Return (X, Y) of the center of cell containing provided text 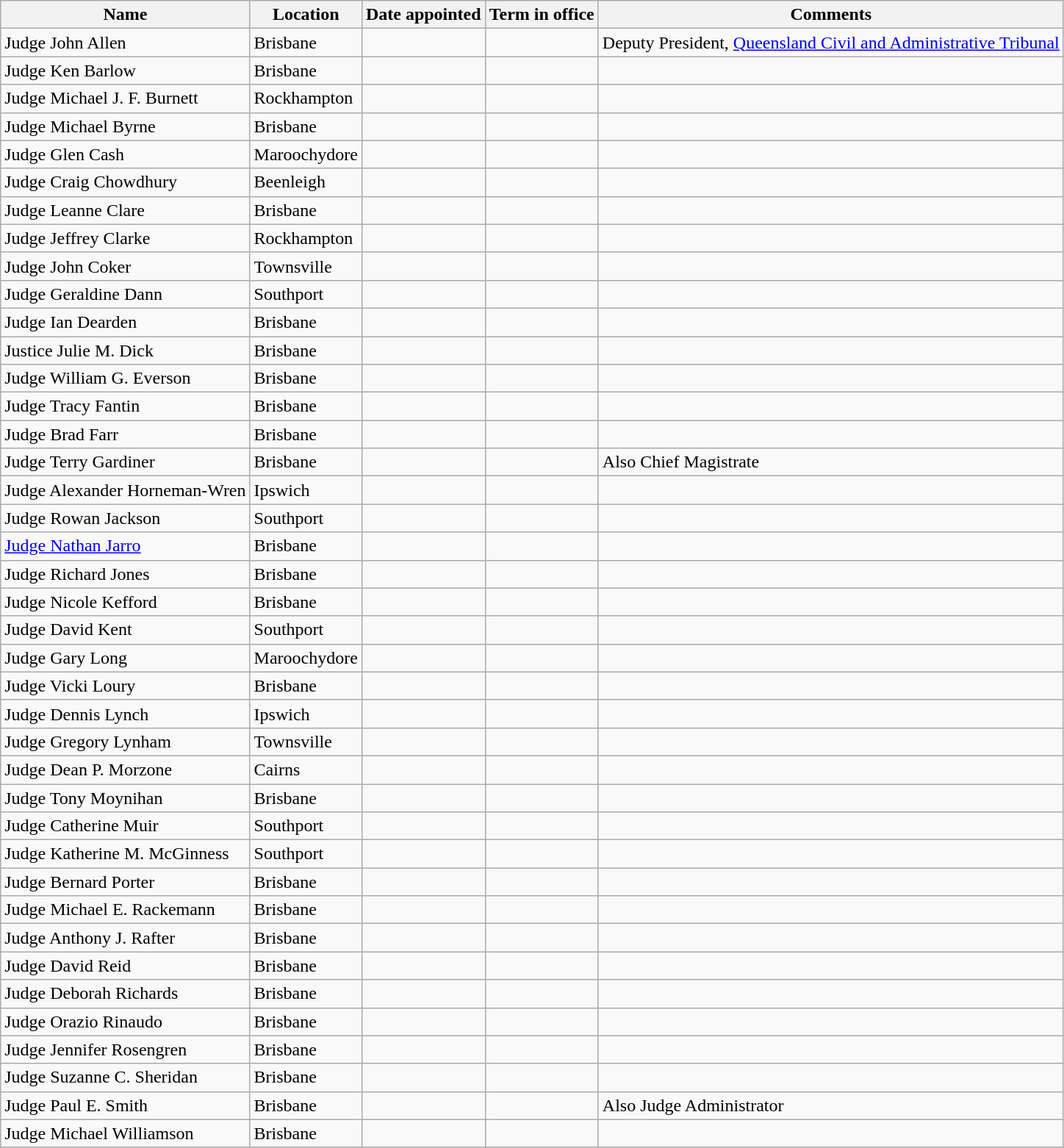
Judge Geraldine Dann (125, 294)
Judge Glen Cash (125, 154)
Judge Tracy Fantin (125, 406)
Judge Deborah Richards (125, 994)
Judge John Allen (125, 43)
Judge Dean P. Morzone (125, 769)
Judge Rowan Jackson (125, 518)
Judge Anthony J. Rafter (125, 938)
Judge Craig Chowdhury (125, 182)
Judge Ian Dearden (125, 322)
Judge Ken Barlow (125, 71)
Name (125, 15)
Comments (830, 15)
Judge Tony Moynihan (125, 797)
Location (306, 15)
Judge David Reid (125, 966)
Judge Bernard Porter (125, 882)
Also Chief Magistrate (830, 462)
Deputy President, Queensland Civil and Administrative Tribunal (830, 43)
Justice Julie M. Dick (125, 351)
Judge Gregory Lynham (125, 742)
Judge Jeffrey Clarke (125, 238)
Judge Terry Gardiner (125, 462)
Judge Brad Farr (125, 434)
Judge Alexander Horneman-Wren (125, 490)
Judge Dennis Lynch (125, 714)
Judge Katherine M. McGinness (125, 854)
Judge William G. Everson (125, 379)
Judge John Coker (125, 266)
Judge Catherine Muir (125, 826)
Judge Nathan Jarro (125, 546)
Judge Orazio Rinaudo (125, 1022)
Judge Vicki Loury (125, 686)
Judge Gary Long (125, 658)
Judge David Kent (125, 630)
Judge Michael J. F. Burnett (125, 98)
Also Judge Administrator (830, 1105)
Judge Nicole Kefford (125, 602)
Term in office (542, 15)
Judge Suzanne C. Sheridan (125, 1077)
Judge Leanne Clare (125, 210)
Judge Michael Byrne (125, 126)
Beenleigh (306, 182)
Judge Richard Jones (125, 574)
Judge Jennifer Rosengren (125, 1050)
Date appointed (423, 15)
Judge Paul E. Smith (125, 1105)
Judge Michael Williamson (125, 1133)
Cairns (306, 769)
Judge Michael E. Rackemann (125, 910)
